Determine the [X, Y] coordinate at the center of the cell enclosing the given text.  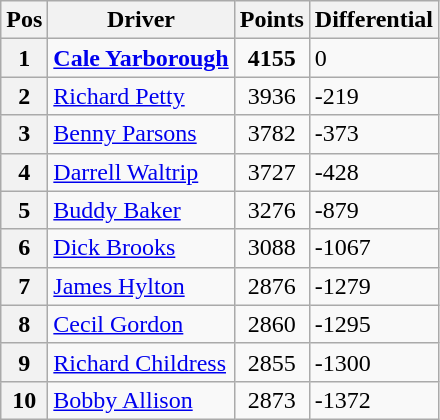
4155 [272, 58]
-428 [374, 172]
-1279 [374, 286]
Bobby Allison [141, 400]
5 [24, 210]
Pos [24, 20]
3276 [272, 210]
6 [24, 248]
-1300 [374, 362]
James Hylton [141, 286]
4 [24, 172]
Dick Brooks [141, 248]
7 [24, 286]
8 [24, 324]
3 [24, 134]
Benny Parsons [141, 134]
3088 [272, 248]
Buddy Baker [141, 210]
2876 [272, 286]
Cale Yarborough [141, 58]
-879 [374, 210]
2873 [272, 400]
Cecil Gordon [141, 324]
2860 [272, 324]
0 [374, 58]
Differential [374, 20]
-1295 [374, 324]
-373 [374, 134]
Driver [141, 20]
Richard Petty [141, 96]
3936 [272, 96]
1 [24, 58]
-1372 [374, 400]
9 [24, 362]
-1067 [374, 248]
Darrell Waltrip [141, 172]
-219 [374, 96]
2855 [272, 362]
10 [24, 400]
3727 [272, 172]
2 [24, 96]
Richard Childress [141, 362]
3782 [272, 134]
Points [272, 20]
